Search for the cell housing the specified text and yield its (x, y) center coordinate. 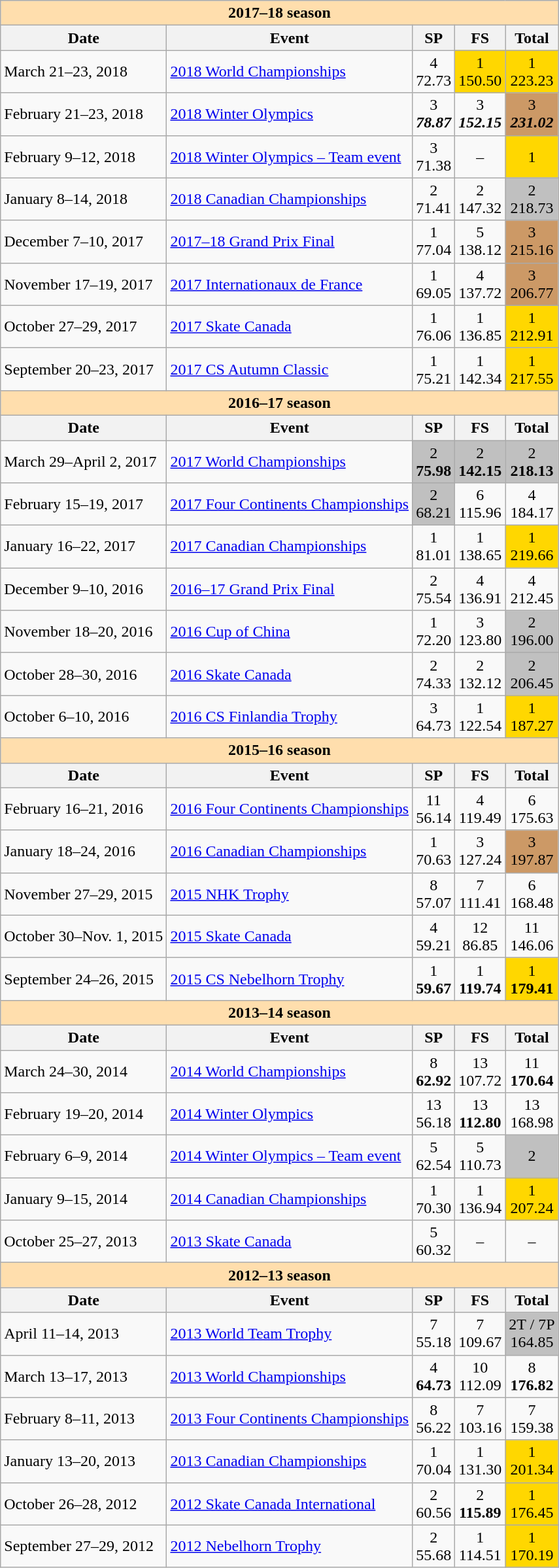
1 70.63 (434, 851)
November 18–20, 2016 (84, 631)
March 29–April 2, 2017 (84, 461)
January 13–20, 2013 (84, 1461)
7 159.38 (532, 1418)
4 184.17 (532, 505)
2017 Skate Canada (290, 327)
2013 Canadian Championships (290, 1461)
February 16–21, 2016 (84, 809)
2017–18 Grand Prix Final (290, 242)
6 175.63 (532, 809)
11 56.14 (434, 809)
1 179.41 (532, 979)
October 25–27, 2013 (84, 1242)
October 28–30, 2016 (84, 675)
2015 Skate Canada (290, 936)
1 187.27 (532, 716)
October 27–29, 2017 (84, 327)
4 119.49 (480, 809)
5 110.73 (480, 1157)
2 218.13 (532, 461)
February 19–20, 2014 (84, 1114)
1 (532, 157)
September 27–29, 2012 (84, 1546)
3 231.02 (532, 114)
2018 Winter Olympics – Team event (290, 157)
January 9–15, 2014 (84, 1199)
1 142.34 (480, 369)
September 24–26, 2015 (84, 979)
13 168.98 (532, 1114)
3 152.15 (480, 114)
3 64.73 (434, 716)
1 136.85 (480, 327)
1 81.01 (434, 546)
February 21–23, 2018 (84, 114)
2 68.21 (434, 505)
2017–18 season (280, 13)
February 15–19, 2017 (84, 505)
2014 World Championships (290, 1071)
13 112.80 (480, 1114)
2013 World Team Trophy (290, 1333)
8 62.92 (434, 1071)
March 24–30, 2014 (84, 1071)
2017 World Championships (290, 461)
2015 CS Nebelhorn Trophy (290, 979)
7 109.67 (480, 1333)
March 21–23, 2018 (84, 72)
3 197.87 (532, 851)
2 218.73 (532, 199)
3 206.77 (532, 284)
January 16–22, 2017 (84, 546)
2012 Nebelhorn Trophy (290, 1546)
8 56.22 (434, 1418)
December 9–10, 2016 (84, 590)
4 72.73 (434, 72)
1 170.19 (532, 1546)
13 56.18 (434, 1114)
2 75.54 (434, 590)
6 115.96 (480, 505)
2016–17 Grand Prix Final (290, 590)
2 206.45 (532, 675)
1 69.05 (434, 284)
1 219.66 (532, 546)
2 60.56 (434, 1503)
2 115.89 (480, 1503)
4 59.21 (434, 936)
2 74.33 (434, 675)
2 142.15 (480, 461)
2012 Skate Canada International (290, 1503)
February 6–9, 2014 (84, 1157)
2016 CS Finlandia Trophy (290, 716)
2014 Canadian Championships (290, 1199)
8 57.07 (434, 894)
3 123.80 (480, 631)
7 55.18 (434, 1333)
2013 Skate Canada (290, 1242)
2016 Four Continents Championships (290, 809)
2015 NHK Trophy (290, 894)
2015–16 season (280, 750)
1 212.91 (532, 327)
10 112.09 (480, 1376)
February 9–12, 2018 (84, 157)
November 27–29, 2015 (84, 894)
2016 Canadian Championships (290, 851)
11 146.06 (532, 936)
2013 Four Continents Championships (290, 1418)
5 62.54 (434, 1157)
2 (532, 1157)
5 138.12 (480, 242)
September 20–23, 2017 (84, 369)
2018 World Championships (290, 72)
October 30–Nov. 1, 2015 (84, 936)
4 64.73 (434, 1376)
2 147.32 (480, 199)
1 77.04 (434, 242)
11 170.64 (532, 1071)
2016 Skate Canada (290, 675)
2 196.00 (532, 631)
1 201.34 (532, 1461)
February 8–11, 2013 (84, 1418)
13 107.72 (480, 1071)
2017 Four Continents Championships (290, 505)
1 76.06 (434, 327)
4 137.72 (480, 284)
2 132.12 (480, 675)
1 59.67 (434, 979)
1 138.65 (480, 546)
November 17–19, 2017 (84, 284)
1 150.50 (480, 72)
2T / 7P 164.85 (532, 1333)
3 215.16 (532, 242)
2018 Canadian Championships (290, 199)
1 136.94 (480, 1199)
October 6–10, 2016 (84, 716)
1 131.30 (480, 1461)
2016 Cup of China (290, 631)
4 136.91 (480, 590)
2013–14 season (280, 1012)
4 212.45 (532, 590)
6 168.48 (532, 894)
2 55.68 (434, 1546)
1 223.23 (532, 72)
2 75.98 (434, 461)
8 176.82 (532, 1376)
2 71.41 (434, 199)
2017 Internationaux de France (290, 284)
2018 Winter Olympics (290, 114)
5 60.32 (434, 1242)
1 72.20 (434, 631)
12 86.85 (480, 936)
2014 Winter Olympics – Team event (290, 1157)
2012–13 season (280, 1275)
2017 CS Autumn Classic (290, 369)
April 11–14, 2013 (84, 1333)
2014 Winter Olympics (290, 1114)
January 18–24, 2016 (84, 851)
7 103.16 (480, 1418)
3 71.38 (434, 157)
2016–17 season (280, 403)
2013 World Championships (290, 1376)
1 119.74 (480, 979)
2017 Canadian Championships (290, 546)
1 217.55 (532, 369)
1 114.51 (480, 1546)
1 75.21 (434, 369)
March 13–17, 2013 (84, 1376)
3 78.87 (434, 114)
1 122.54 (480, 716)
October 26–28, 2012 (84, 1503)
3 127.24 (480, 851)
December 7–10, 2017 (84, 242)
1 176.45 (532, 1503)
7 111.41 (480, 894)
January 8–14, 2018 (84, 199)
1 207.24 (532, 1199)
1 70.30 (434, 1199)
1 70.04 (434, 1461)
